Determine the [x, y] coordinate at the center of the cell enclosing the given text.  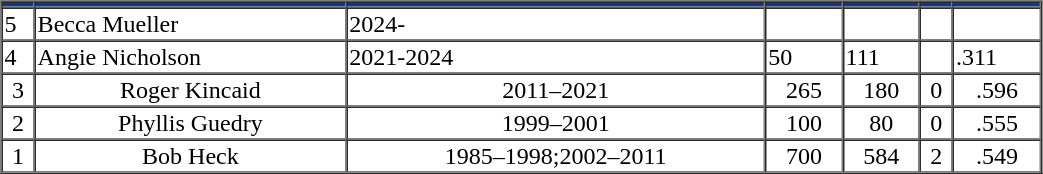
111 [882, 56]
Bob Heck [191, 156]
.549 [997, 156]
Becca Mueller [191, 24]
1999–2001 [556, 122]
1 [18, 156]
265 [804, 90]
180 [882, 90]
584 [882, 156]
Angie Nicholson [191, 56]
80 [882, 122]
3 [18, 90]
100 [804, 122]
Phyllis Guedry [191, 122]
700 [804, 156]
Roger Kincaid [191, 90]
.596 [997, 90]
2011–2021 [556, 90]
50 [804, 56]
2021-2024 [556, 56]
.311 [997, 56]
.555 [997, 122]
2024- [556, 24]
5 [18, 24]
4 [18, 56]
1985–1998;2002–2011 [556, 156]
